Scan for the cell matching the given text and deliver its (X, Y) coordinate at center. 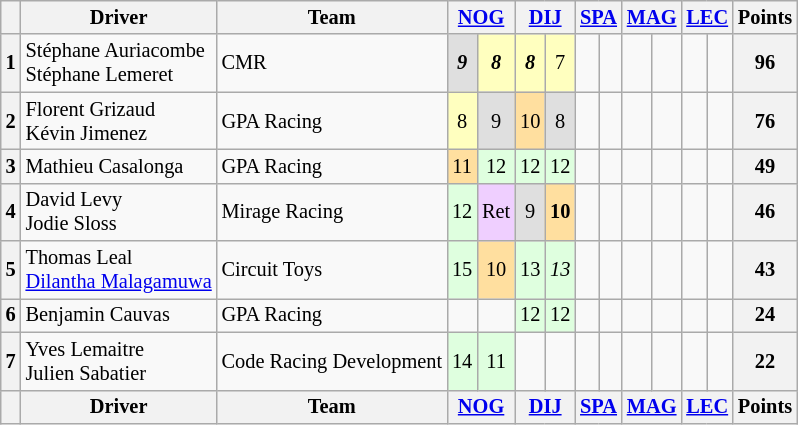
14 (462, 361)
Thomas Leal Dilantha Malagamuwa (119, 270)
96 (765, 63)
46 (765, 212)
3 (11, 166)
Stéphane Auriacombe Stéphane Lemeret (119, 63)
5 (11, 270)
1 (11, 63)
Ret (496, 212)
43 (765, 270)
Circuit Toys (332, 270)
6 (11, 315)
Code Racing Development (332, 361)
22 (765, 361)
CMR (332, 63)
15 (462, 270)
Benjamin Cauvas (119, 315)
24 (765, 315)
49 (765, 166)
Mirage Racing (332, 212)
76 (765, 121)
Yves Lemaitre Julien Sabatier (119, 361)
2 (11, 121)
4 (11, 212)
Florent Grizaud Kévin Jimenez (119, 121)
Mathieu Casalonga (119, 166)
David Levy Jodie Sloss (119, 212)
